Output the [X, Y] coordinate of the center of the cell containing the given text.  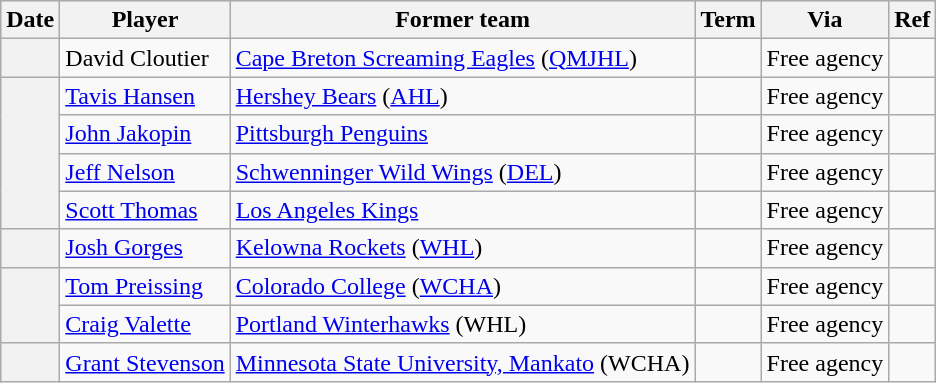
Los Angeles Kings [462, 210]
Portland Winterhawks (WHL) [462, 324]
Cape Breton Screaming Eagles (QMJHL) [462, 58]
Minnesota State University, Mankato (WCHA) [462, 362]
Term [728, 20]
Tavis Hansen [145, 96]
Tom Preissing [145, 286]
Player [145, 20]
Date [30, 20]
Hershey Bears (AHL) [462, 96]
Former team [462, 20]
Colorado College (WCHA) [462, 286]
Pittsburgh Penguins [462, 134]
Kelowna Rockets (WHL) [462, 248]
Josh Gorges [145, 248]
Craig Valette [145, 324]
Jeff Nelson [145, 172]
Ref [912, 20]
David Cloutier [145, 58]
John Jakopin [145, 134]
Grant Stevenson [145, 362]
Schwenninger Wild Wings (DEL) [462, 172]
Via [825, 20]
Scott Thomas [145, 210]
